Pinpoint the cell where the given text exists, returning its (X, Y) midpoint coordinate. 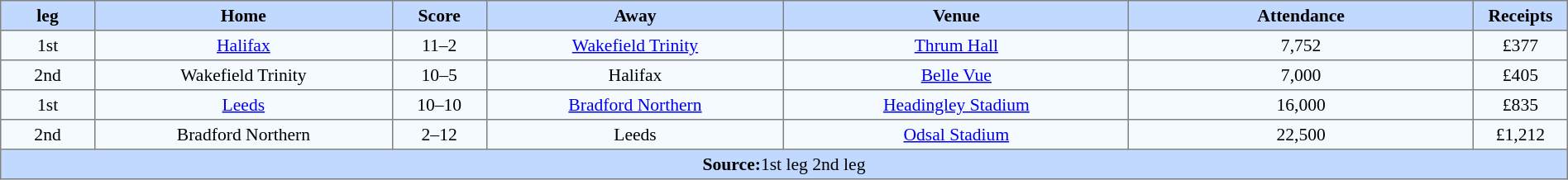
16,000 (1302, 105)
Score (439, 16)
11–2 (439, 45)
10–10 (439, 105)
Attendance (1302, 16)
Thrum Hall (956, 45)
£835 (1521, 105)
7,752 (1302, 45)
Receipts (1521, 16)
£1,212 (1521, 135)
22,500 (1302, 135)
Home (243, 16)
Belle Vue (956, 75)
£377 (1521, 45)
7,000 (1302, 75)
Headingley Stadium (956, 105)
leg (48, 16)
£405 (1521, 75)
Source:1st leg 2nd leg (784, 164)
Venue (956, 16)
2–12 (439, 135)
Odsal Stadium (956, 135)
10–5 (439, 75)
Away (635, 16)
